Pinpoint the cell where the given text exists, returning its [X, Y] midpoint coordinate. 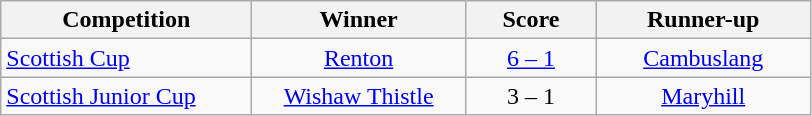
Scottish Junior Cup [126, 96]
3 – 1 [530, 96]
6 – 1 [530, 58]
Scottish Cup [126, 58]
Score [530, 20]
Renton [359, 58]
Competition [126, 20]
Wishaw Thistle [359, 96]
Maryhill [703, 96]
Winner [359, 20]
Runner-up [703, 20]
Cambuslang [703, 58]
